Locate the cell with the specified text and output its [X, Y] center coordinate. 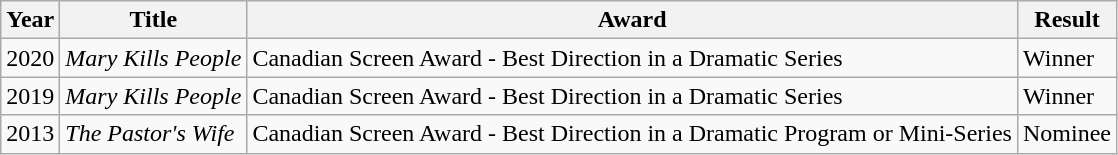
Award [632, 20]
Year [30, 20]
Result [1066, 20]
2013 [30, 134]
The Pastor's Wife [154, 134]
Nominee [1066, 134]
2019 [30, 96]
Canadian Screen Award - Best Direction in a Dramatic Program or Mini-Series [632, 134]
Title [154, 20]
2020 [30, 58]
